Find where the given text appears and provide that cell's center as [X, Y] coordinate. 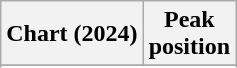
Peakposition [189, 34]
Chart (2024) [72, 34]
